For the text-containing cell, return its midpoint in [X, Y] coordinate format. 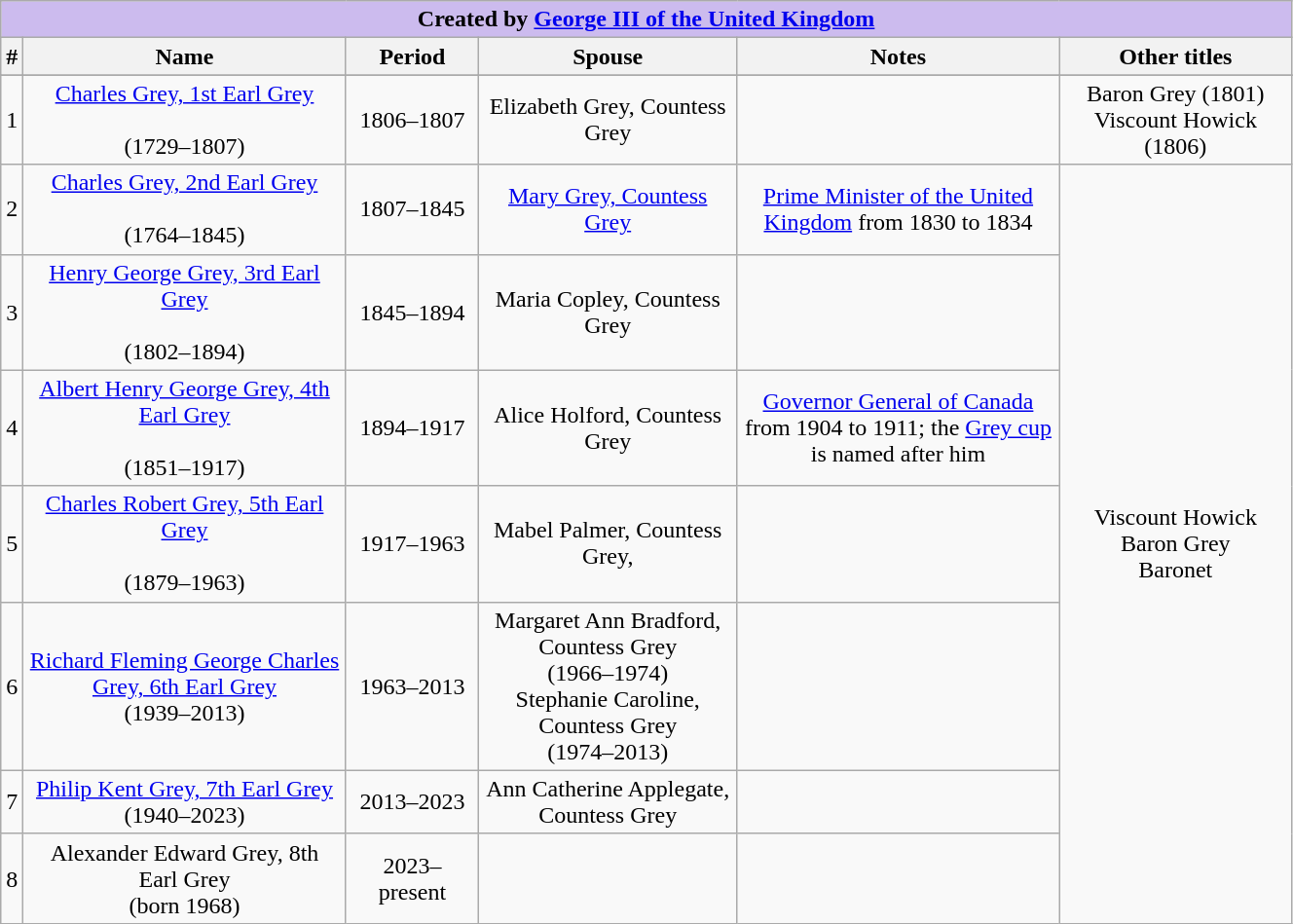
2 [12, 209]
5 [12, 543]
Charles Grey, 1st Earl Grey(1729–1807) [185, 120]
Notes [898, 56]
Ann Catherine Applegate, Countess Grey [608, 802]
Richard Fleming George Charles Grey, 6th Earl Grey(1939–2013) [185, 685]
# [12, 56]
1845–1894 [412, 312]
2013–2023 [412, 802]
1807–1845 [412, 209]
Name [185, 56]
Created by George III of the United Kingdom [646, 19]
Alice Holford, Countess Grey [608, 428]
Charles Grey, 2nd Earl Grey(1764–1845) [185, 209]
Mabel Palmer, Countess Grey, [608, 543]
1 [12, 120]
Spouse [608, 56]
Henry George Grey, 3rd Earl Grey(1802–1894) [185, 312]
1806–1807 [412, 120]
Albert Henry George Grey, 4th Earl Grey(1851–1917) [185, 428]
Viscount HowickBaron GreyBaronet [1175, 543]
Governor General of Canada from 1904 to 1911; the Grey cup is named after him [898, 428]
1894–1917 [412, 428]
1963–2013 [412, 685]
Elizabeth Grey, Countess Grey [608, 120]
Mary Grey, Countess Grey [608, 209]
Margaret Ann Bradford, Countess Grey(1966–1974)Stephanie Caroline, Countess Grey(1974–2013) [608, 685]
1917–1963 [412, 543]
Maria Copley, Countess Grey [608, 312]
3 [12, 312]
4 [12, 428]
Charles Robert Grey, 5th Earl Grey(1879–1963) [185, 543]
Other titles [1175, 56]
Alexander Edward Grey, 8th Earl Grey(born 1968) [185, 878]
6 [12, 685]
Philip Kent Grey, 7th Earl Grey(1940–2023) [185, 802]
7 [12, 802]
Prime Minister of the United Kingdom from 1830 to 1834 [898, 209]
Baron Grey (1801)Viscount Howick (1806) [1175, 120]
Period [412, 56]
8 [12, 878]
2023–present [412, 878]
